From the cell containing the given text, extract its center point as (X, Y) coordinate. 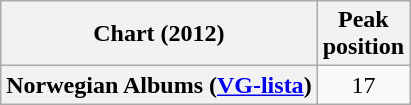
Peakposition (363, 34)
Norwegian Albums (VG-lista) (159, 85)
Chart (2012) (159, 34)
17 (363, 85)
